Locate the cell with the specified text and output its (X, Y) center coordinate. 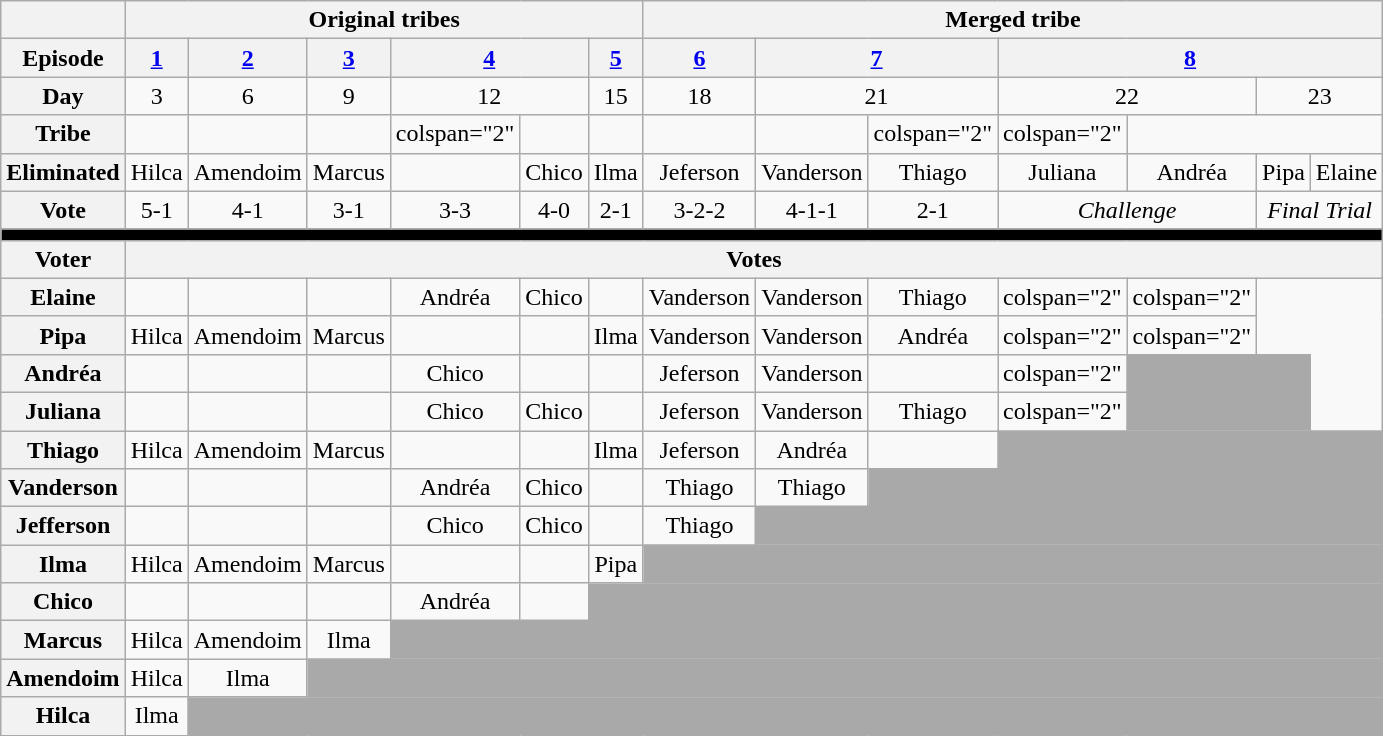
4-1 (248, 210)
4 (489, 58)
Voter (63, 259)
8 (1190, 58)
Eliminated (63, 172)
Episode (63, 58)
12 (489, 96)
Original tribes (384, 20)
Jefferson (63, 526)
4-0 (554, 210)
23 (1320, 96)
22 (1128, 96)
Tribe (63, 134)
3-2-2 (699, 210)
7 (877, 58)
1 (156, 58)
Final Trial (1320, 210)
Votes (754, 259)
3-3 (455, 210)
Challenge (1128, 210)
Merged tribe (1012, 20)
Day (63, 96)
15 (616, 96)
9 (348, 96)
5-1 (156, 210)
Vote (63, 210)
3-1 (348, 210)
5 (616, 58)
18 (699, 96)
2 (248, 58)
4-1-1 (812, 210)
21 (877, 96)
